Provide the [X, Y] coordinate of the cell's center where the given text is located.  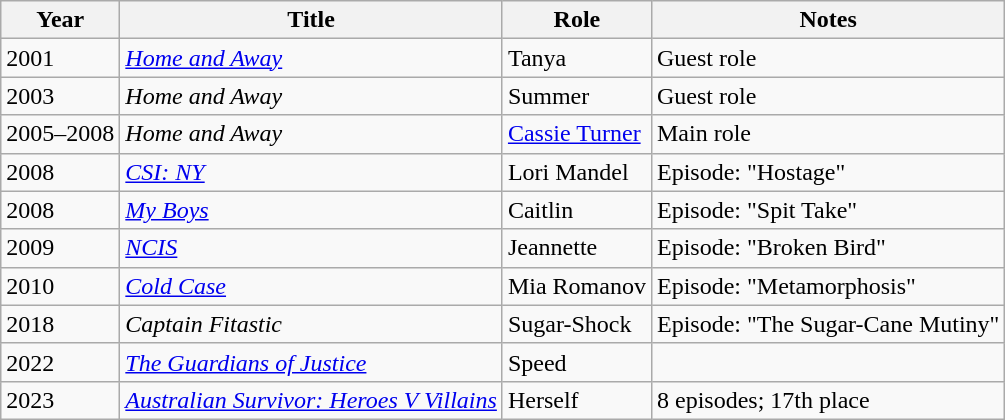
Australian Survivor: Heroes V Villains [312, 400]
2018 [60, 324]
2023 [60, 400]
Notes [828, 20]
NCIS [312, 248]
2003 [60, 96]
Cold Case [312, 286]
My Boys [312, 210]
Captain Fitastic [312, 324]
Year [60, 20]
Title [312, 20]
Speed [576, 362]
2001 [60, 58]
Tanya [576, 58]
Episode: "The Sugar-Cane Mutiny" [828, 324]
Summer [576, 96]
Caitlin [576, 210]
Herself [576, 400]
Episode: "Spit Take" [828, 210]
CSI: NY [312, 172]
Sugar-Shock [576, 324]
2010 [60, 286]
2005–2008 [60, 134]
Main role [828, 134]
Episode: "Broken Bird" [828, 248]
Mia Romanov [576, 286]
2009 [60, 248]
Episode: "Metamorphosis" [828, 286]
Jeannette [576, 248]
Role [576, 20]
Lori Mandel [576, 172]
Cassie Turner [576, 134]
The Guardians of Justice [312, 362]
8 episodes; 17th place [828, 400]
Episode: "Hostage" [828, 172]
2022 [60, 362]
